Search for the cell housing the specified text and yield its [x, y] center coordinate. 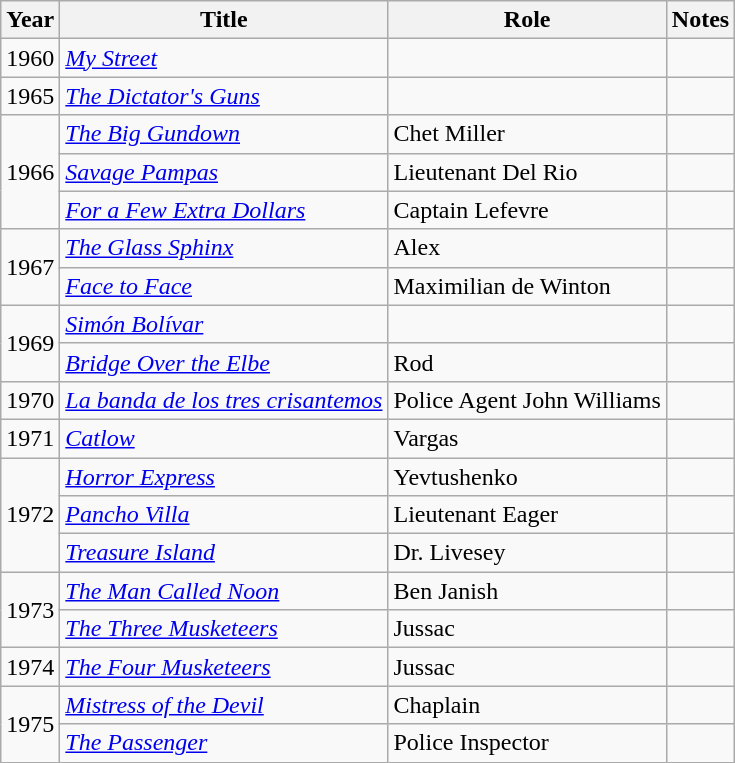
Chaplain [527, 705]
Captain Lefevre [527, 210]
Chet Miller [527, 134]
Police Inspector [527, 743]
Simón Bolívar [224, 324]
The Man Called Noon [224, 591]
The Dictator's Guns [224, 96]
Lieutenant Del Rio [527, 172]
Lieutenant Eager [527, 515]
The Big Gundown [224, 134]
1975 [30, 724]
1970 [30, 400]
1965 [30, 96]
Dr. Livesey [527, 553]
Catlow [224, 438]
My Street [224, 58]
1969 [30, 343]
1971 [30, 438]
Notes [700, 20]
Vargas [527, 438]
Rod [527, 362]
Horror Express [224, 477]
1974 [30, 667]
Maximilian de Winton [527, 286]
The Passenger [224, 743]
The Glass Sphinx [224, 248]
Alex [527, 248]
1966 [30, 172]
Mistress of the Devil [224, 705]
The Three Musketeers [224, 629]
For a Few Extra Dollars [224, 210]
Title [224, 20]
La banda de los tres crisantemos [224, 400]
Savage Pampas [224, 172]
Bridge Over the Elbe [224, 362]
1972 [30, 515]
Role [527, 20]
Yevtushenko [527, 477]
1973 [30, 610]
Pancho Villa [224, 515]
Police Agent John Williams [527, 400]
The Four Musketeers [224, 667]
1960 [30, 58]
Ben Janish [527, 591]
Treasure Island [224, 553]
Face to Face [224, 286]
1967 [30, 267]
Year [30, 20]
